Output the (X, Y) coordinate of the center of the cell containing the given text.  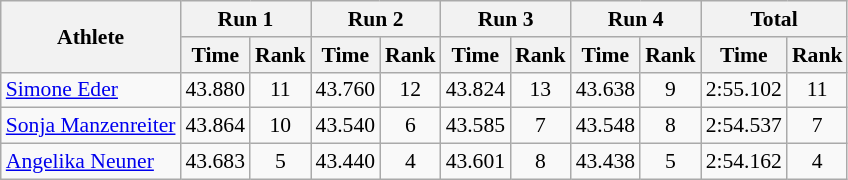
43.601 (476, 162)
43.864 (216, 126)
Sonja Manzenreiter (91, 126)
43.585 (476, 126)
Simone Eder (91, 90)
43.638 (606, 90)
9 (670, 90)
Run 4 (636, 19)
43.760 (346, 90)
Total (774, 19)
10 (280, 126)
13 (540, 90)
Angelika Neuner (91, 162)
2:54.162 (744, 162)
Run 3 (506, 19)
Athlete (91, 36)
43.880 (216, 90)
Run 2 (376, 19)
2:54.537 (744, 126)
43.438 (606, 162)
43.440 (346, 162)
43.548 (606, 126)
Run 1 (246, 19)
43.824 (476, 90)
2:55.102 (744, 90)
6 (410, 126)
43.683 (216, 162)
12 (410, 90)
43.540 (346, 126)
